Determine the [X, Y] coordinate at the center of the cell enclosing the given text.  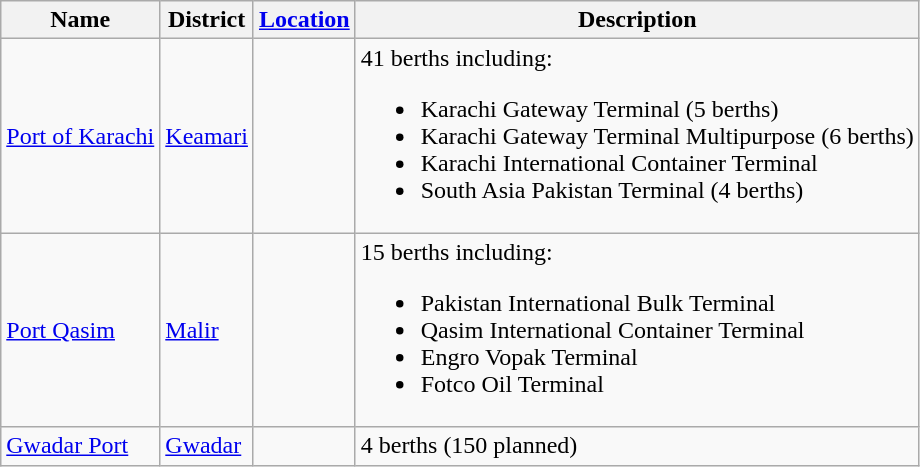
Port Qasim [80, 330]
Gwadar Port [80, 446]
15 berths including:Pakistan International Bulk TerminalQasim International Container TerminalEngro Vopak TerminalFotco Oil Terminal [637, 330]
Gwadar [207, 446]
Port of Karachi [80, 136]
4 berths (150 planned) [637, 446]
Keamari [207, 136]
Description [637, 20]
Name [80, 20]
Malir [207, 330]
Location [304, 20]
District [207, 20]
